Pinpoint the cell where the given text exists, returning its (X, Y) midpoint coordinate. 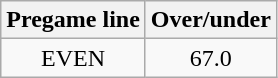
Pregame line (74, 20)
EVEN (74, 58)
Over/under (210, 20)
67.0 (210, 58)
